Detect which cell encompasses the target text, then output its (X, Y) center coordinate. 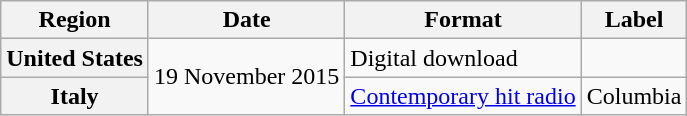
Date (246, 20)
Contemporary hit radio (463, 96)
Region (75, 20)
Format (463, 20)
Italy (75, 96)
United States (75, 58)
Columbia (634, 96)
19 November 2015 (246, 77)
Label (634, 20)
Digital download (463, 58)
